For the text-containing cell, return its midpoint in [X, Y] coordinate format. 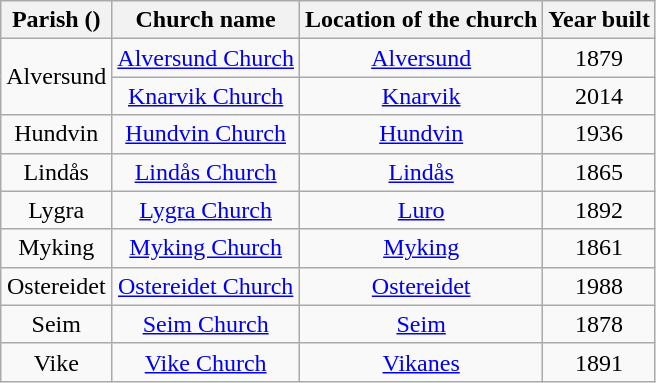
1861 [600, 248]
Location of the church [422, 20]
Alversund Church [206, 58]
1865 [600, 172]
Church name [206, 20]
1936 [600, 134]
Myking Church [206, 248]
Year built [600, 20]
Hundvin Church [206, 134]
Knarvik Church [206, 96]
Vike [56, 362]
2014 [600, 96]
Knarvik [422, 96]
1988 [600, 286]
1891 [600, 362]
Luro [422, 210]
Seim Church [206, 324]
Parish () [56, 20]
Lindås Church [206, 172]
Vike Church [206, 362]
Ostereidet Church [206, 286]
1892 [600, 210]
Vikanes [422, 362]
Lygra [56, 210]
1878 [600, 324]
1879 [600, 58]
Lygra Church [206, 210]
